Extract the (X, Y) coordinate from the center of the cell holding the provided text.  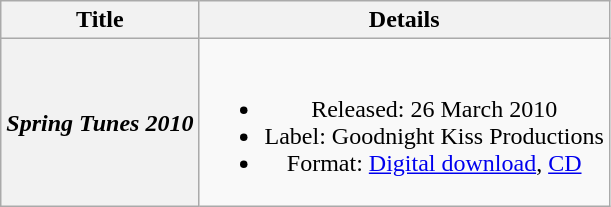
Released: 26 March 2010Label: Goodnight Kiss ProductionsFormat: Digital download, CD (404, 122)
Details (404, 20)
Title (100, 20)
Spring Tunes 2010 (100, 122)
